Extract the [x, y] coordinate from the center of the cell holding the provided text.  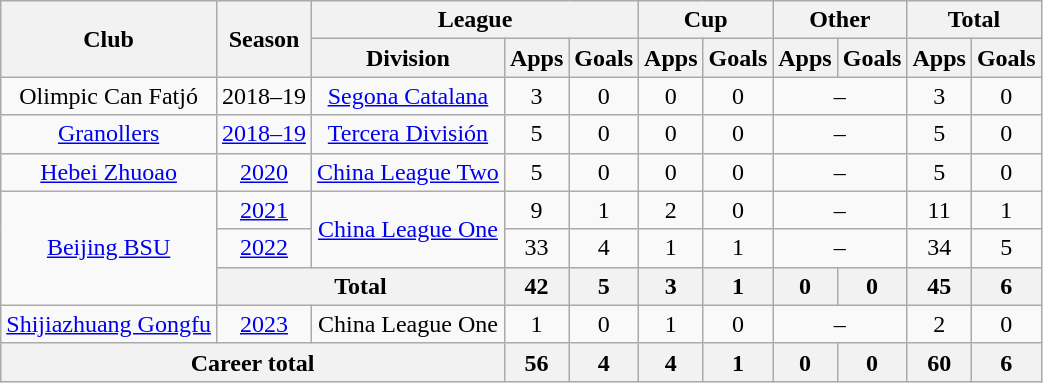
Other [840, 20]
Division [408, 58]
Granollers [109, 134]
11 [939, 210]
Club [109, 39]
Career total [253, 362]
34 [939, 248]
2020 [264, 172]
Cup [706, 20]
60 [939, 362]
45 [939, 286]
Segona Catalana [408, 96]
Olimpic Can Fatjó [109, 96]
2021 [264, 210]
33 [536, 248]
League [476, 20]
China League Two [408, 172]
Season [264, 39]
2022 [264, 248]
Tercera División [408, 134]
2023 [264, 324]
9 [536, 210]
Beijing BSU [109, 248]
Hebei Zhuoao [109, 172]
Shijiazhuang Gongfu [109, 324]
56 [536, 362]
42 [536, 286]
